Return (X, Y) of the center of cell containing provided text 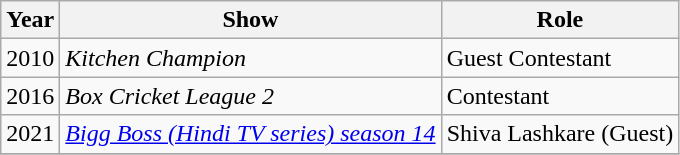
Bigg Boss (Hindi TV series) season 14 (250, 134)
2021 (30, 134)
Box Cricket League 2 (250, 96)
2010 (30, 58)
Show (250, 20)
Contestant (560, 96)
Shiva Lashkare (Guest) (560, 134)
Kitchen Champion (250, 58)
Guest Contestant (560, 58)
2016 (30, 96)
Role (560, 20)
Year (30, 20)
